Identify which cell holds the provided text, then report its [X, Y] central coordinate. 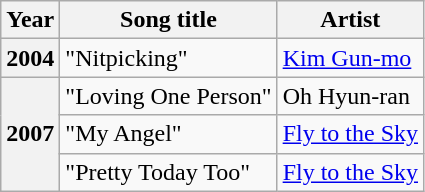
Song title [168, 20]
"Pretty Today Too" [168, 172]
2007 [30, 134]
Year [30, 20]
Kim Gun-mo [350, 58]
2004 [30, 58]
Artist [350, 20]
"Loving One Person" [168, 96]
"My Angel" [168, 134]
Oh Hyun-ran [350, 96]
"Nitpicking" [168, 58]
